Return the [x, y] coordinate for the center point of the cell that contains the specified text.  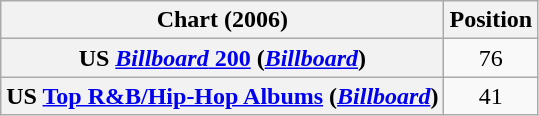
US Billboard 200 (Billboard) [222, 58]
41 [491, 96]
Position [491, 20]
76 [491, 58]
Chart (2006) [222, 20]
US Top R&B/Hip-Hop Albums (Billboard) [222, 96]
